Return [X, Y] of the center of cell containing provided text 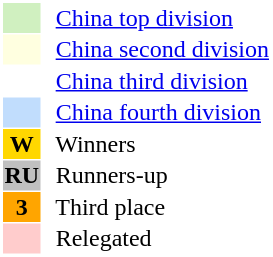
Third place [156, 207]
China second division [156, 49]
Runners-up [156, 175]
W [22, 144]
China third division [156, 81]
China top division [156, 18]
3 [22, 207]
Winners [156, 144]
China fourth division [156, 113]
RU [22, 175]
Relegated [156, 239]
